Detect which cell encompasses the target text, then output its (x, y) center coordinate. 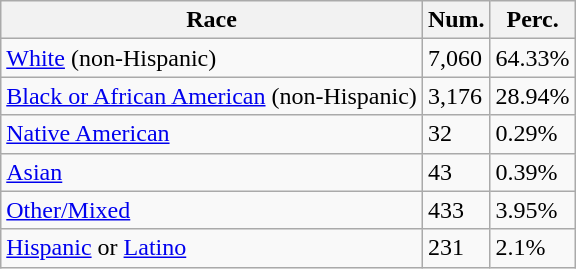
White (non-Hispanic) (212, 58)
231 (456, 248)
3.95% (532, 210)
Native American (212, 134)
28.94% (532, 96)
Race (212, 20)
Perc. (532, 20)
Hispanic or Latino (212, 248)
43 (456, 172)
0.39% (532, 172)
3,176 (456, 96)
64.33% (532, 58)
7,060 (456, 58)
2.1% (532, 248)
433 (456, 210)
0.29% (532, 134)
Asian (212, 172)
Num. (456, 20)
Other/Mixed (212, 210)
Black or African American (non-Hispanic) (212, 96)
32 (456, 134)
